Output the (X, Y) coordinate of the center of the cell containing the given text.  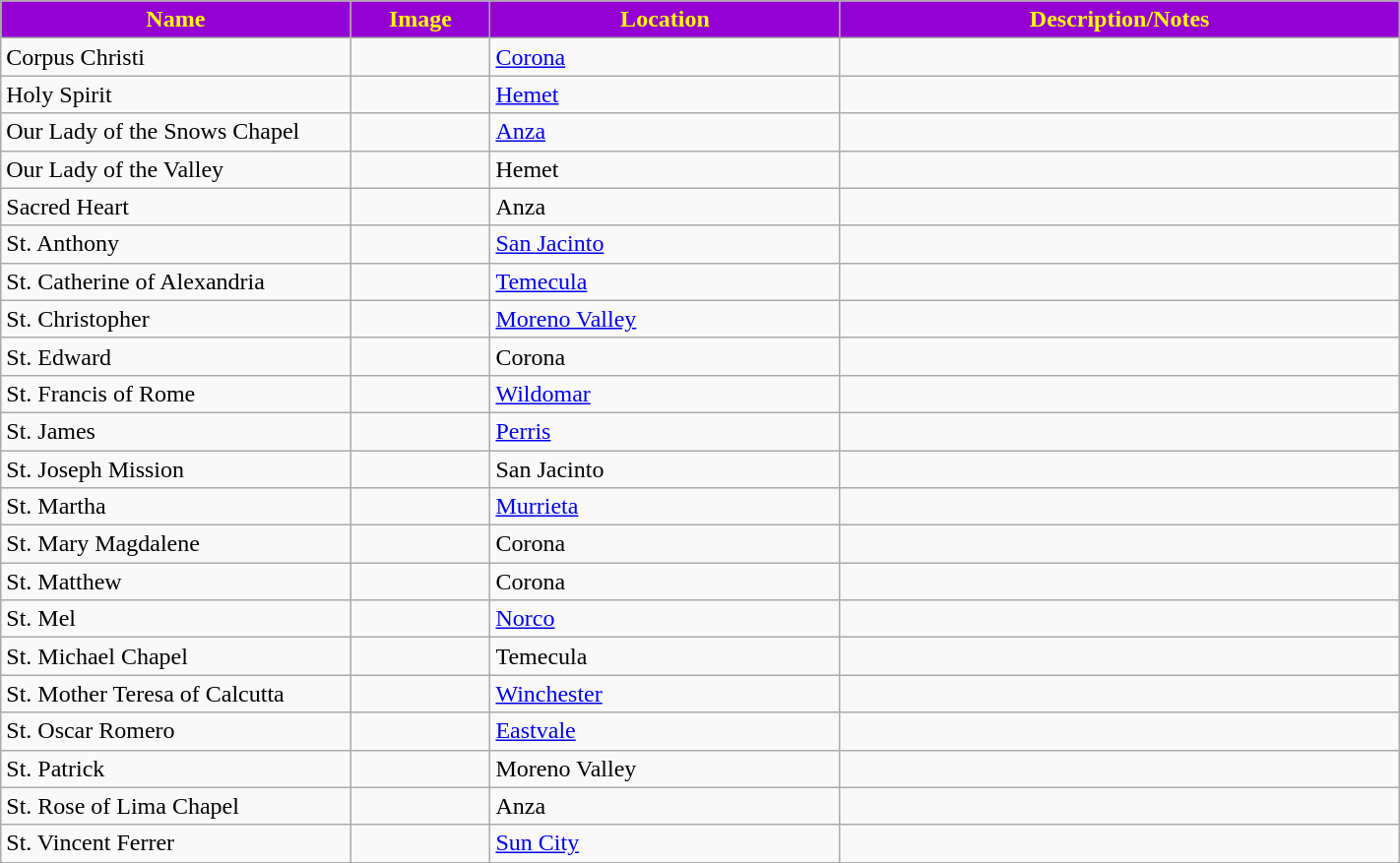
St. Mother Teresa of Calcutta (175, 694)
Location (666, 20)
St. Joseph Mission (175, 469)
St. Christopher (175, 319)
St. Catherine of Alexandria (175, 281)
St. James (175, 431)
St. Mel (175, 619)
St. Anthony (175, 244)
St. Patrick (175, 769)
Holy Spirit (175, 94)
Description/Notes (1119, 20)
Eastvale (666, 731)
Name (175, 20)
St. Vincent Ferrer (175, 843)
Murrieta (666, 507)
St. Oscar Romero (175, 731)
St. Edward (175, 356)
St. Michael Chapel (175, 656)
Our Lady of the Valley (175, 169)
Our Lady of the Snows Chapel (175, 132)
Image (420, 20)
Wildomar (666, 394)
St. Francis of Rome (175, 394)
Norco (666, 619)
St. Matthew (175, 582)
St. Martha (175, 507)
St. Rose of Lima Chapel (175, 806)
Corpus Christi (175, 57)
Sun City (666, 843)
Perris (666, 431)
St. Mary Magdalene (175, 544)
Sacred Heart (175, 207)
Winchester (666, 694)
